From the cell containing the given text, extract its center point as [X, Y] coordinate. 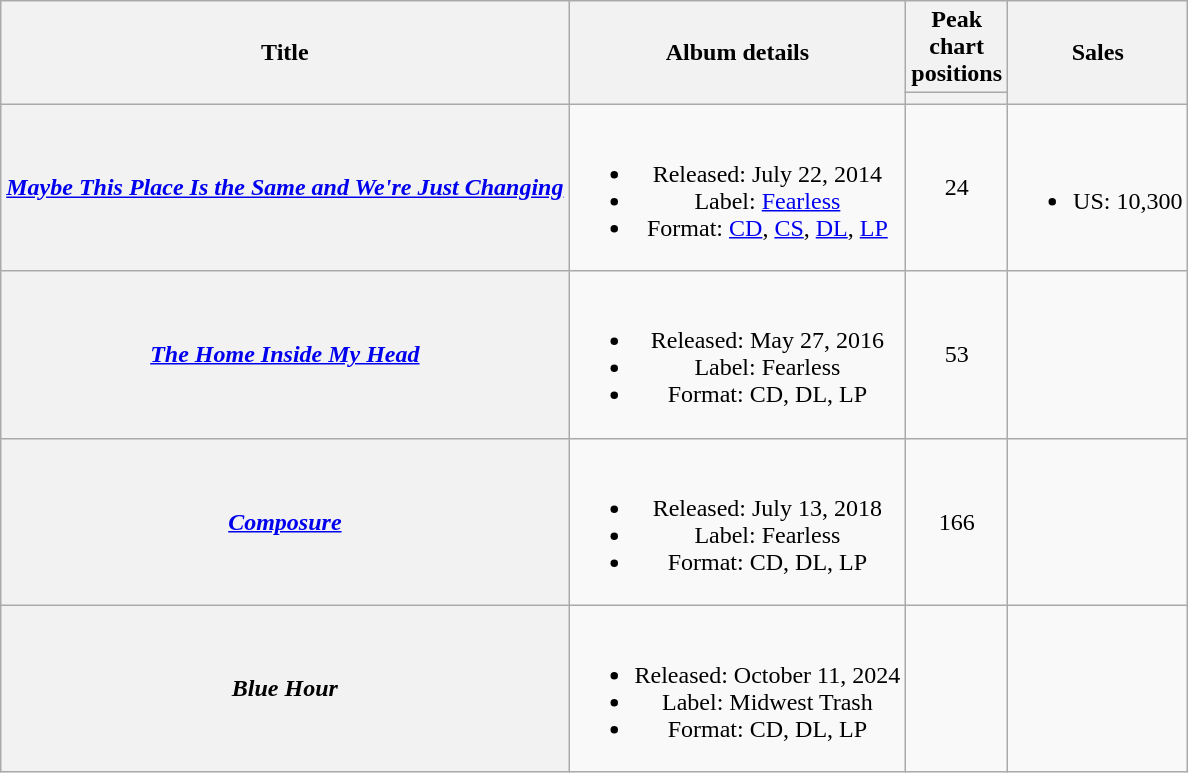
Released: July 22, 2014Label: Fearless Format: CD, CS, DL, LP [738, 188]
24 [957, 188]
Title [285, 52]
Album details [738, 52]
Composure [285, 522]
166 [957, 522]
Maybe This Place Is the Same and We're Just Changing [285, 188]
Blue Hour [285, 688]
Released: October 11, 2024Label: Midwest TrashFormat: CD, DL, LP [738, 688]
Sales [1098, 52]
Released: May 27, 2016Label: FearlessFormat: CD, DL, LP [738, 354]
US: 10,300 [1098, 188]
The Home Inside My Head [285, 354]
Peak chartpositions [957, 47]
Released: July 13, 2018Label: FearlessFormat: CD, DL, LP [738, 522]
53 [957, 354]
